Determine the (X, Y) coordinate at the center of the cell enclosing the given text.  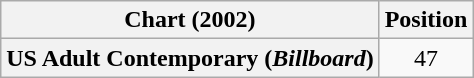
47 (426, 58)
Chart (2002) (190, 20)
Position (426, 20)
US Adult Contemporary (Billboard) (190, 58)
